Return [X, Y] of the center of cell containing provided text 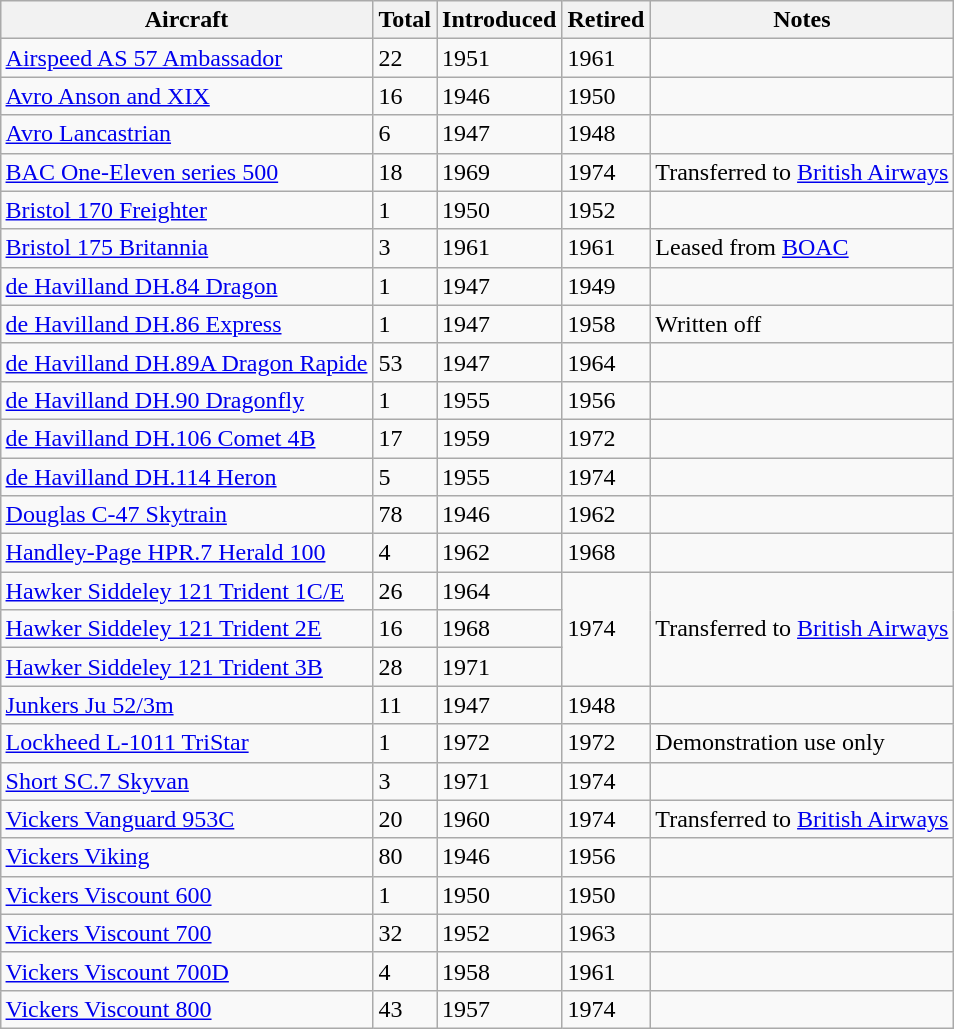
1963 [606, 933]
de Havilland DH.84 Dragon [186, 286]
17 [405, 438]
Introduced [500, 20]
Hawker Siddeley 121 Trident 3B [186, 667]
Vickers Viscount 700D [186, 971]
43 [405, 1009]
32 [405, 933]
Hawker Siddeley 121 Trident 2E [186, 629]
Handley-Page HPR.7 Herald 100 [186, 553]
53 [405, 362]
78 [405, 515]
Short SC.7 Skyvan [186, 781]
Airspeed AS 57 Ambassador [186, 58]
Retired [606, 20]
Junkers Ju 52/3m [186, 705]
Vickers Viking [186, 857]
BAC One-Eleven series 500 [186, 172]
de Havilland DH.106 Comet 4B [186, 438]
1957 [500, 1009]
1960 [500, 819]
Demonstration use only [802, 743]
Leased from BOAC [802, 248]
Avro Anson and XIX [186, 96]
de Havilland DH.90 Dragonfly [186, 400]
Vickers Viscount 800 [186, 1009]
80 [405, 857]
1949 [606, 286]
1969 [500, 172]
Vickers Viscount 700 [186, 933]
Hawker Siddeley 121 Trident 1C/E [186, 591]
18 [405, 172]
1951 [500, 58]
Lockheed L-1011 TriStar [186, 743]
22 [405, 58]
11 [405, 705]
Vickers Viscount 600 [186, 895]
Douglas C-47 Skytrain [186, 515]
5 [405, 477]
26 [405, 591]
Bristol 175 Britannia [186, 248]
de Havilland DH.86 Express [186, 324]
de Havilland DH.114 Heron [186, 477]
Total [405, 20]
1959 [500, 438]
28 [405, 667]
Aircraft [186, 20]
6 [405, 134]
Written off [802, 324]
de Havilland DH.89A Dragon Rapide [186, 362]
Bristol 170 Freighter [186, 210]
Vickers Vanguard 953C [186, 819]
Notes [802, 20]
Avro Lancastrian [186, 134]
20 [405, 819]
